Capture the cell that displays the provided text and extract its [X, Y] central coordinate. 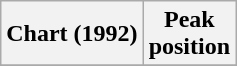
Chart (1992) [72, 34]
Peakposition [189, 34]
